Return [X, Y] of the center of cell containing provided text 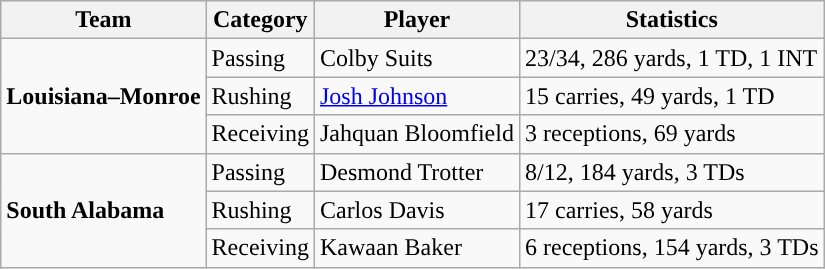
Josh Johnson [416, 96]
Carlos Davis [416, 210]
Louisiana–Monroe [104, 96]
Desmond Trotter [416, 172]
Statistics [672, 20]
15 carries, 49 yards, 1 TD [672, 96]
8/12, 184 yards, 3 TDs [672, 172]
23/34, 286 yards, 1 TD, 1 INT [672, 58]
Category [260, 20]
3 receptions, 69 yards [672, 134]
Team [104, 20]
Colby Suits [416, 58]
Kawaan Baker [416, 248]
6 receptions, 154 yards, 3 TDs [672, 248]
Jahquan Bloomfield [416, 134]
Player [416, 20]
17 carries, 58 yards [672, 210]
South Alabama [104, 210]
